Scan for the cell matching the given text and deliver its (x, y) coordinate at center. 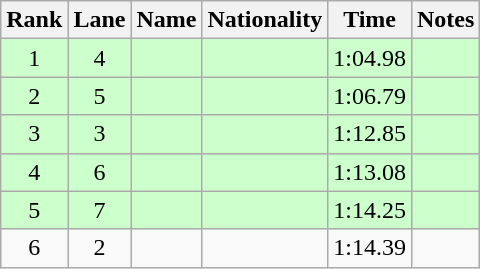
Time (370, 20)
7 (100, 210)
Notes (445, 20)
Nationality (265, 20)
1:06.79 (370, 96)
1:12.85 (370, 134)
1 (34, 58)
Lane (100, 20)
1:04.98 (370, 58)
1:13.08 (370, 172)
1:14.39 (370, 248)
Name (166, 20)
Rank (34, 20)
1:14.25 (370, 210)
